Extract the (X, Y) coordinate from the center of the cell holding the provided text.  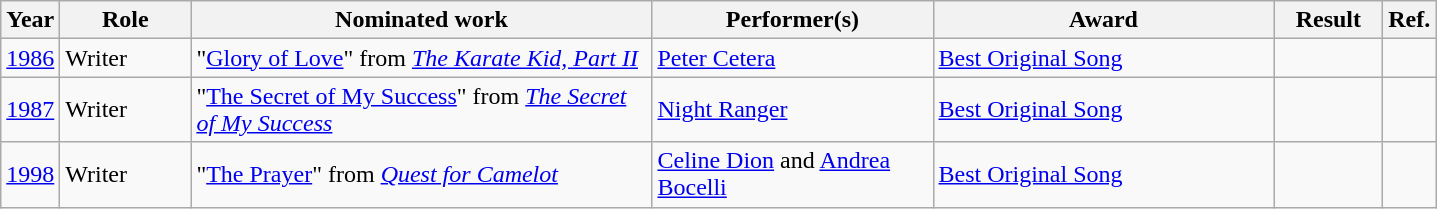
Nominated work (422, 20)
"The Secret of My Success" from The Secret of My Success (422, 110)
Night Ranger (792, 110)
"Glory of Love" from The Karate Kid, Part II (422, 58)
1986 (30, 58)
Result (1328, 20)
Role (126, 20)
"The Prayer" from Quest for Camelot (422, 174)
Celine Dion and Andrea Bocelli (792, 174)
Peter Cetera (792, 58)
1987 (30, 110)
1998 (30, 174)
Ref. (1410, 20)
Year (30, 20)
Award (1104, 20)
Performer(s) (792, 20)
